Output the (x, y) coordinate of the center of the cell containing the given text.  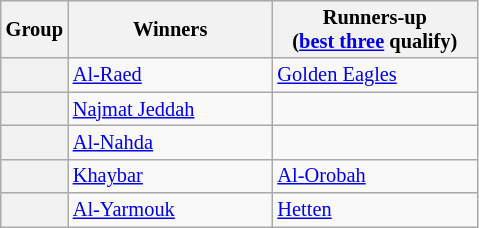
Al-Orobah (374, 176)
Group (34, 29)
Al-Nahda (170, 142)
Najmat Jeddah (170, 109)
Golden Eagles (374, 75)
Al-Raed (170, 75)
Hetten (374, 210)
Al-Yarmouk (170, 210)
Winners (170, 29)
Khaybar (170, 176)
Runners-up(best three qualify) (374, 29)
